From the cell containing the given text, extract its center point as (x, y) coordinate. 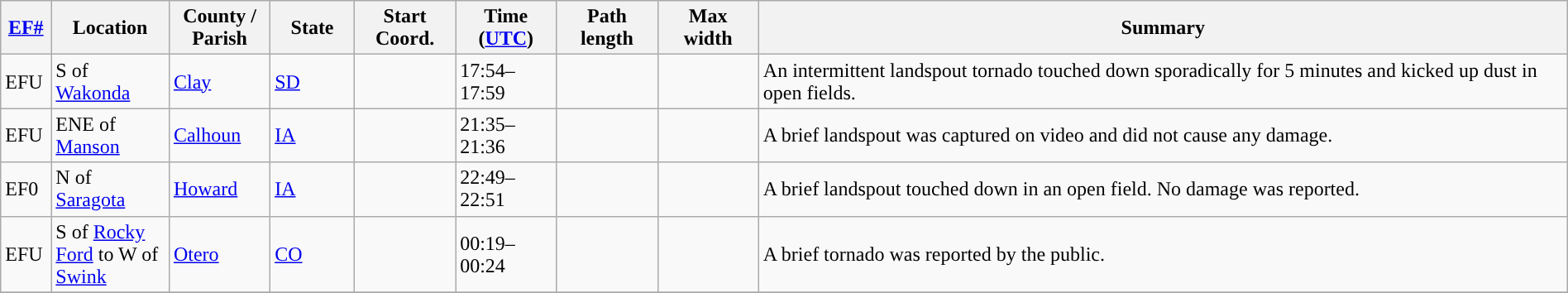
Time (UTC) (506, 28)
Clay (219, 81)
S of Wakonda (111, 81)
17:54–17:59 (506, 81)
Summary (1163, 28)
A brief landspout touched down in an open field. No damage was reported. (1163, 189)
22:49–22:51 (506, 189)
A brief landspout was captured on video and did not cause any damage. (1163, 136)
An intermittent landspout tornado touched down sporadically for 5 minutes and kicked up dust in open fields. (1163, 81)
Start Coord. (404, 28)
Path length (607, 28)
Location (111, 28)
EF# (26, 28)
County / Parish (219, 28)
SD (313, 81)
00:19–00:24 (506, 254)
S of Rocky Ford to W of Swink (111, 254)
Max width (708, 28)
State (313, 28)
N of Saragota (111, 189)
EF0 (26, 189)
Calhoun (219, 136)
A brief tornado was reported by the public. (1163, 254)
ENE of Manson (111, 136)
CO (313, 254)
21:35–21:36 (506, 136)
Otero (219, 254)
Howard (219, 189)
